Provide the (x, y) coordinate of the cell's center where the given text is located.  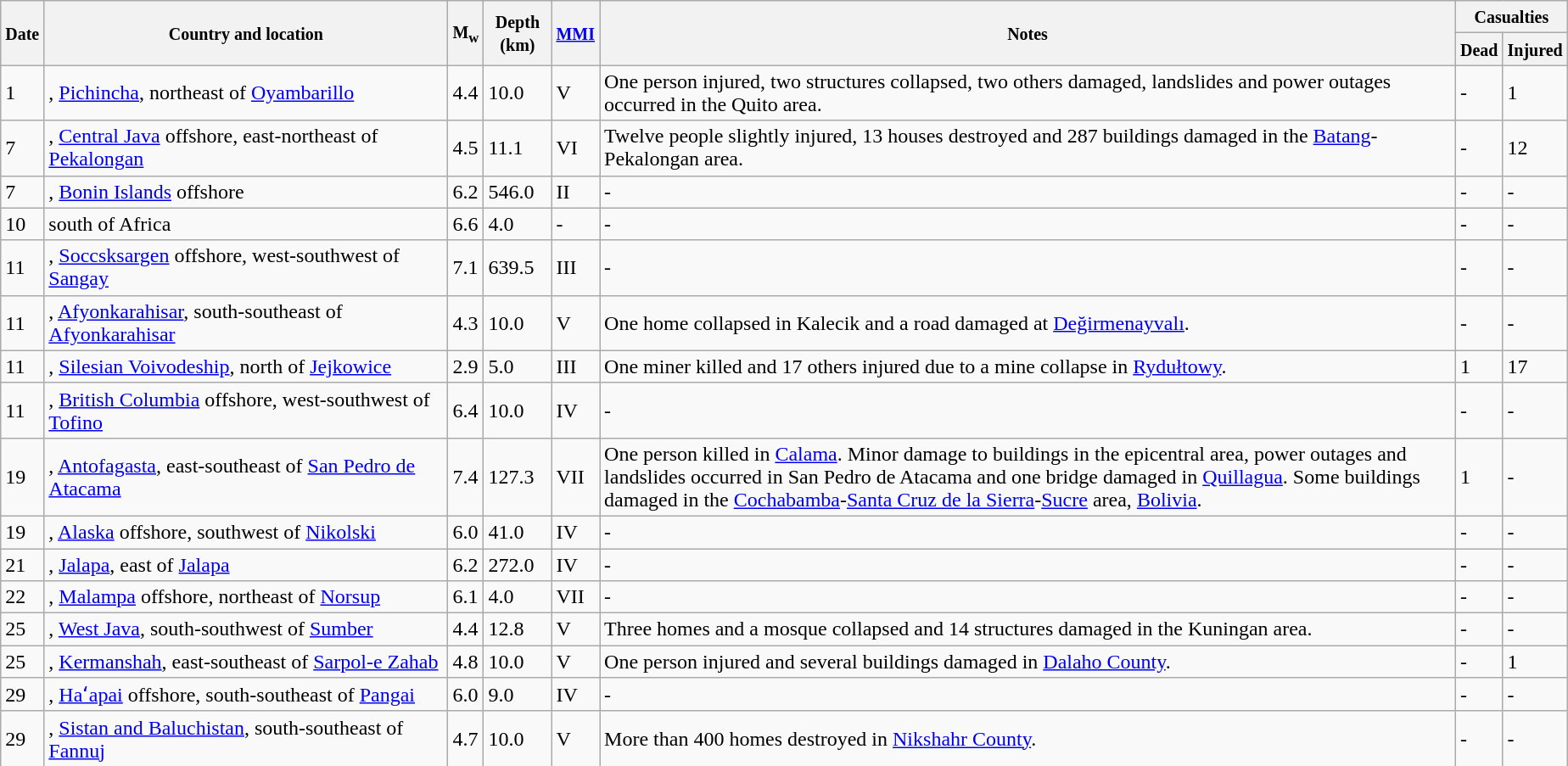
Casualties (1511, 17)
, West Java, south-southwest of Sumber (246, 629)
, Soccsksargen offshore, west-southwest of Sangay (246, 268)
, Antofagasta, east-southeast of San Pedro de Atacama (246, 477)
, British Columbia offshore, west-southwest of Tofino (246, 411)
127.3 (518, 477)
272.0 (518, 564)
22 (22, 597)
Date (22, 33)
5.0 (518, 366)
, Haʻapai offshore, south-southeast of Pangai (246, 695)
II (575, 192)
, Silesian Voivodeship, north of Jejkowice (246, 366)
Dead (1479, 49)
12.8 (518, 629)
6.4 (466, 411)
One person injured and several buildings damaged in Dalaho County. (1028, 662)
Twelve people slightly injured, 13 houses destroyed and 287 buildings damaged in the Batang-Pekalongan area. (1028, 148)
MMI (575, 33)
, Jalapa, east of Jalapa (246, 564)
17 (1535, 366)
, Afyonkarahisar, south-southeast of Afyonkarahisar (246, 322)
6.6 (466, 224)
12 (1535, 148)
, Kermanshah, east-southeast of Sarpol-e Zahab (246, 662)
7.4 (466, 477)
Country and location (246, 33)
11.1 (518, 148)
, Central Java offshore, east-northeast of Pekalongan (246, 148)
10 (22, 224)
, Alaska offshore, southwest of Nikolski (246, 532)
4.7 (466, 738)
41.0 (518, 532)
Three homes and a mosque collapsed and 14 structures damaged in the Kuningan area. (1028, 629)
, Bonin Islands offshore (246, 192)
south of Africa (246, 224)
, Sistan and Baluchistan, south-southeast of Fannuj (246, 738)
One miner killed and 17 others injured due to a mine collapse in Rydułtowy. (1028, 366)
Injured (1535, 49)
One home collapsed in Kalecik and a road damaged at Değirmenayvalı. (1028, 322)
More than 400 homes destroyed in Nikshahr County. (1028, 738)
, Malampa offshore, northeast of Norsup (246, 597)
One person injured, two structures collapsed, two others damaged, landslides and power outages occurred in the Quito area. (1028, 93)
4.8 (466, 662)
Depth (km) (518, 33)
Notes (1028, 33)
, Pichincha, northeast of Oyambarillo (246, 93)
7.1 (466, 268)
9.0 (518, 695)
VI (575, 148)
21 (22, 564)
4.5 (466, 148)
Mw (466, 33)
639.5 (518, 268)
546.0 (518, 192)
2.9 (466, 366)
6.1 (466, 597)
4.3 (466, 322)
